Output the (x, y) coordinate of the center of the cell containing the given text.  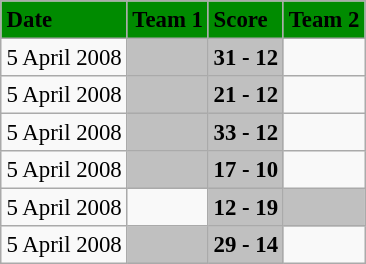
29 - 14 (246, 245)
21 - 12 (246, 95)
17 - 10 (246, 170)
31 - 12 (246, 57)
Score (246, 20)
Team 2 (324, 20)
Date (64, 20)
Team 1 (168, 20)
12 - 19 (246, 208)
33 - 12 (246, 133)
